Pinpoint the cell where the given text exists, returning its (x, y) midpoint coordinate. 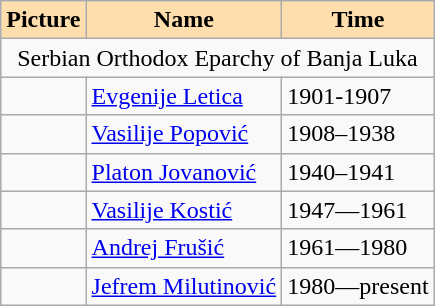
1961—1980 (358, 248)
Evgenije Letica (184, 96)
1901-1907 (358, 96)
1947—1961 (358, 210)
Vasilije Kostić (184, 210)
Serbian Orthodox Eparchy of Banja Luka (218, 58)
Andrej Frušić (184, 248)
Jefrem Milutinović (184, 286)
Platon Jovanović (184, 172)
Vasilije Popović (184, 134)
Picture (44, 20)
Time (358, 20)
1908–1938 (358, 134)
Name (184, 20)
1940–1941 (358, 172)
1980—present (358, 286)
